Extract the (X, Y) coordinate from the center of the cell holding the provided text.  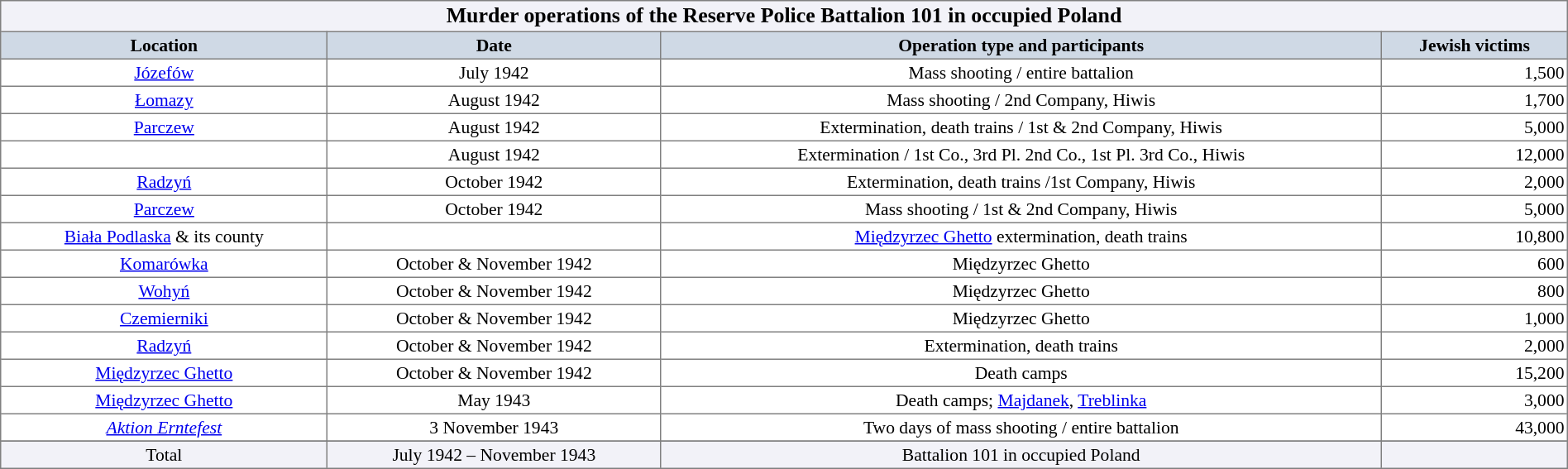
Extermination, death trains /1st Company, Hiwis (1021, 182)
Location (164, 45)
Murder operations of the Reserve Police Battalion 101 in occupied Poland (784, 17)
3,000 (1475, 400)
Łomazy (164, 99)
July 1942 – November 1943 (495, 455)
Two days of mass shooting / entire battalion (1021, 427)
Mass shooting / entire battalion (1021, 73)
1,500 (1475, 73)
600 (1475, 263)
Death camps (1021, 372)
Józefów (164, 73)
July 1942 (495, 73)
12,000 (1475, 154)
Mass shooting / 2nd Company, Hiwis (1021, 99)
Date (495, 45)
3 November 1943 (495, 427)
Czemierniki (164, 318)
Extermination, death trains (1021, 346)
Battalion 101 in occupied Poland (1021, 455)
1,000 (1475, 318)
43,000 (1475, 427)
Mass shooting / 1st & 2nd Company, Hiwis (1021, 208)
Jewish victims (1475, 45)
Extermination, death trains / 1st & 2nd Company, Hiwis (1021, 127)
1,700 (1475, 99)
Death camps; Majdanek, Treblinka (1021, 400)
Aktion Erntefest (164, 427)
Total (164, 455)
Operation type and participants (1021, 45)
Extermination / 1st Co., 3rd Pl. 2nd Co., 1st Pl. 3rd Co., Hiwis (1021, 154)
10,800 (1475, 237)
Wohyń (164, 291)
Komarówka (164, 263)
May 1943 (495, 400)
Międzyrzec Ghetto extermination, death trains (1021, 237)
Biała Podlaska & its county (164, 237)
800 (1475, 291)
15,200 (1475, 372)
